Extract the [x, y] coordinate from the center of the cell holding the provided text.  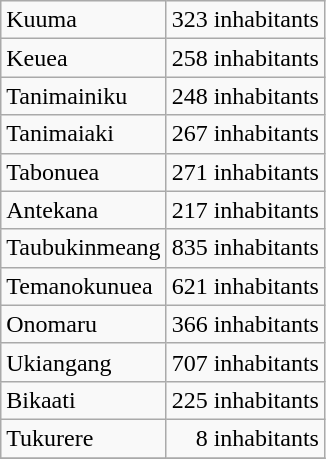
271 inhabitants [245, 172]
323 inhabitants [245, 20]
Temanokunuea [84, 286]
707 inhabitants [245, 362]
Tanimainiku [84, 96]
Taubukinmeang [84, 248]
225 inhabitants [245, 400]
Tukurere [84, 438]
Tanimaiaki [84, 134]
Ukiangang [84, 362]
248 inhabitants [245, 96]
258 inhabitants [245, 58]
835 inhabitants [245, 248]
Bikaati [84, 400]
Antekana [84, 210]
Tabonuea [84, 172]
217 inhabitants [245, 210]
366 inhabitants [245, 324]
Keuea [84, 58]
8 inhabitants [245, 438]
Onomaru [84, 324]
621 inhabitants [245, 286]
Kuuma [84, 20]
267 inhabitants [245, 134]
